Return the (x, y) coordinate for the center point of the cell that contains the specified text.  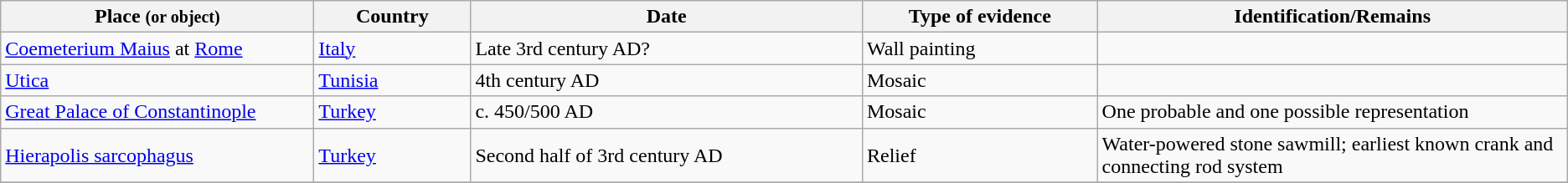
4th century AD (667, 80)
Utica (157, 80)
Italy (392, 48)
Relief (980, 155)
c. 450/500 AD (667, 112)
Coemeterium Maius at Rome (157, 48)
Date (667, 17)
Type of evidence (980, 17)
Country (392, 17)
Wall painting (980, 48)
Identification/Remains (1332, 17)
Water-powered stone sawmill; earliest known crank and connecting rod system (1332, 155)
Tunisia (392, 80)
Second half of 3rd century AD (667, 155)
Great Palace of Constantinople (157, 112)
Hierapolis sarcophagus (157, 155)
Late 3rd century AD? (667, 48)
One probable and one possible representation (1332, 112)
Place (or object) (157, 17)
